Return (X, Y) of the center of cell containing provided text 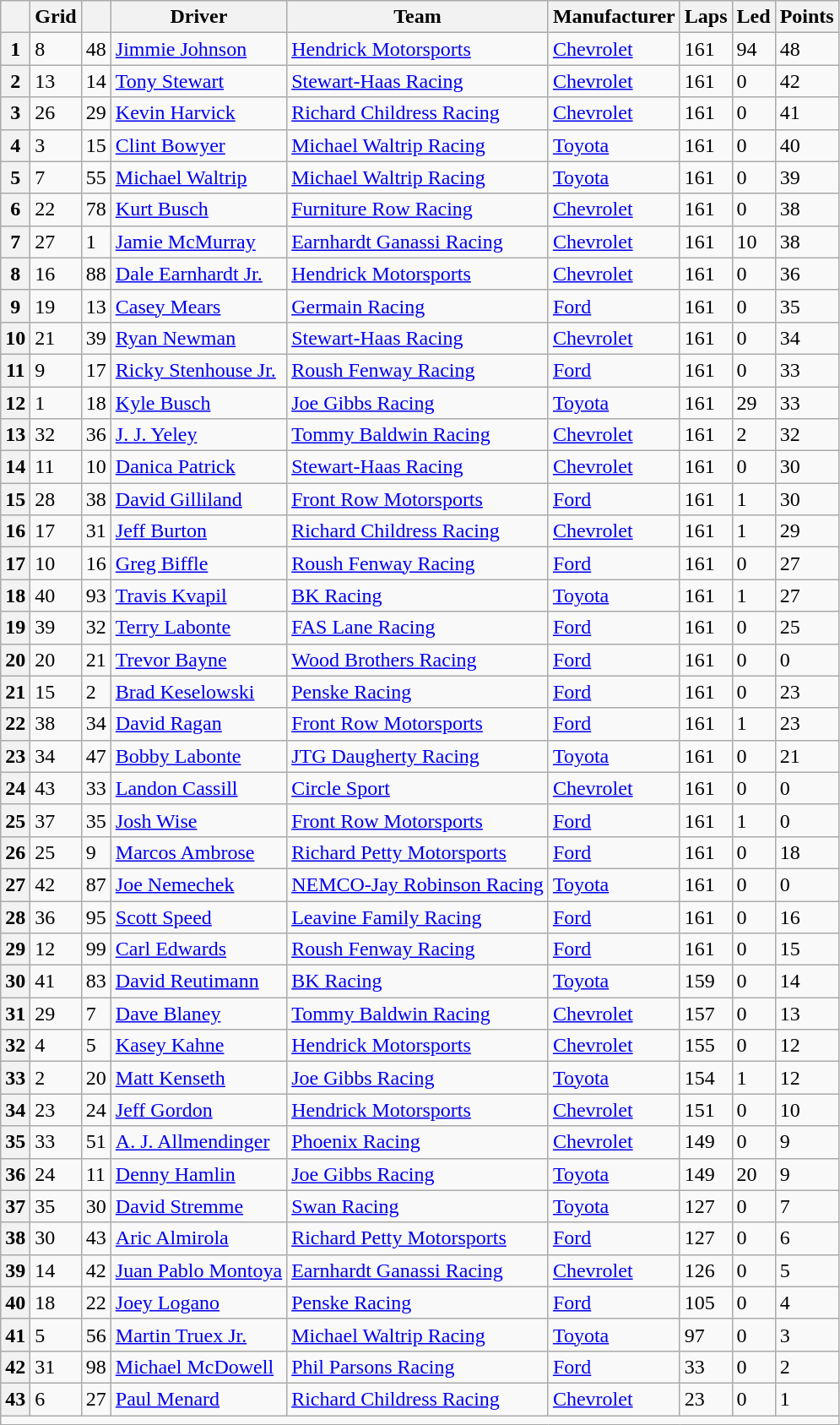
159 (706, 982)
99 (96, 949)
NEMCO-Jay Robinson Racing (418, 884)
Furniture Row Racing (418, 209)
Juan Pablo Montoya (198, 1270)
Points (807, 17)
Josh Wise (198, 820)
Carl Edwards (198, 949)
Dave Blaney (198, 1014)
Michael McDowell (198, 1367)
Trevor Bayne (198, 660)
Ricky Stenhouse Jr. (198, 370)
Joe Nemechek (198, 884)
Jeff Burton (198, 531)
Ryan Newman (198, 338)
JTG Daugherty Racing (418, 756)
Laps (706, 17)
Marcos Ambrose (198, 852)
154 (706, 1078)
J. J. Yeley (198, 435)
Jeff Gordon (198, 1110)
87 (96, 884)
Circle Sport (418, 788)
55 (96, 177)
Kurt Busch (198, 209)
Driver (198, 17)
Phoenix Racing (418, 1142)
Kyle Busch (198, 403)
Wood Brothers Racing (418, 660)
Team (418, 17)
Brad Keselowski (198, 692)
Led (753, 17)
Aric Almirola (198, 1238)
94 (753, 49)
126 (706, 1270)
A. J. Allmendinger (198, 1142)
Greg Biffle (198, 563)
Jamie McMurray (198, 242)
Manufacturer (614, 17)
Travis Kvapil (198, 596)
Danica Patrick (198, 467)
56 (96, 1335)
157 (706, 1014)
Dale Earnhardt Jr. (198, 274)
47 (96, 756)
FAS Lane Racing (418, 628)
Joey Logano (198, 1303)
Germain Racing (418, 306)
David Reutimann (198, 982)
95 (96, 916)
Jimmie Johnson (198, 49)
151 (706, 1110)
83 (96, 982)
105 (706, 1303)
Michael Waltrip (198, 177)
Matt Kenseth (198, 1078)
98 (96, 1367)
Clint Bowyer (198, 145)
Grid (56, 17)
Martin Truex Jr. (198, 1335)
David Gilliland (198, 499)
155 (706, 1046)
Terry Labonte (198, 628)
Scott Speed (198, 916)
Landon Cassill (198, 788)
David Stremme (198, 1206)
88 (96, 274)
David Ragan (198, 724)
51 (96, 1142)
Paul Menard (198, 1399)
Tony Stewart (198, 81)
Phil Parsons Racing (418, 1367)
Bobby Labonte (198, 756)
97 (706, 1335)
Leavine Family Racing (418, 916)
78 (96, 209)
Kevin Harvick (198, 113)
Kasey Kahne (198, 1046)
Denny Hamlin (198, 1174)
Swan Racing (418, 1206)
93 (96, 596)
Casey Mears (198, 306)
